Capture the cell that displays the provided text and extract its [X, Y] central coordinate. 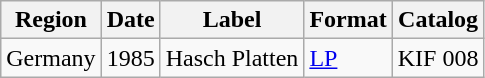
LP [348, 58]
Format [348, 20]
1985 [130, 58]
Date [130, 20]
Label [232, 20]
Region [51, 20]
KIF 008 [438, 58]
Catalog [438, 20]
Hasch Platten [232, 58]
Germany [51, 58]
